Identify which cell holds the provided text, then report its (x, y) central coordinate. 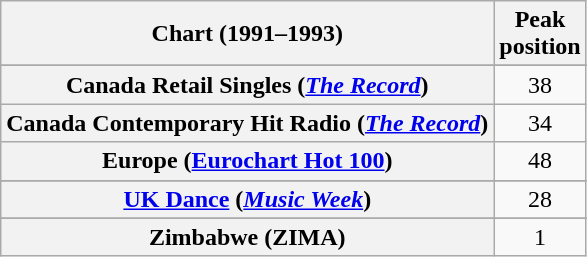
Canada Retail Singles (The Record) (248, 85)
Zimbabwe (ZIMA) (248, 237)
Peakposition (540, 34)
Europe (Eurochart Hot 100) (248, 161)
48 (540, 161)
38 (540, 85)
34 (540, 123)
UK Dance (Music Week) (248, 199)
28 (540, 199)
1 (540, 237)
Chart (1991–1993) (248, 34)
Canada Contemporary Hit Radio (The Record) (248, 123)
